Detect which cell encompasses the target text, then output its [X, Y] center coordinate. 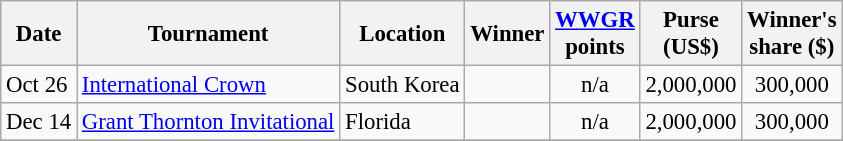
Location [402, 34]
Florida [402, 122]
Tournament [208, 34]
International Crown [208, 85]
Date [39, 34]
Grant Thornton Invitational [208, 122]
Dec 14 [39, 122]
South Korea [402, 85]
Oct 26 [39, 85]
Winner [508, 34]
Purse(US$) [691, 34]
WWGRpoints [595, 34]
Winner'sshare ($) [792, 34]
